Identify which cell holds the provided text, then report its (x, y) central coordinate. 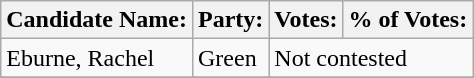
Candidate Name: (97, 20)
Eburne, Rachel (97, 58)
% of Votes: (408, 20)
Votes: (306, 20)
Green (230, 58)
Party: (230, 20)
Not contested (371, 58)
